For the text-containing cell, return its midpoint in [X, Y] coordinate format. 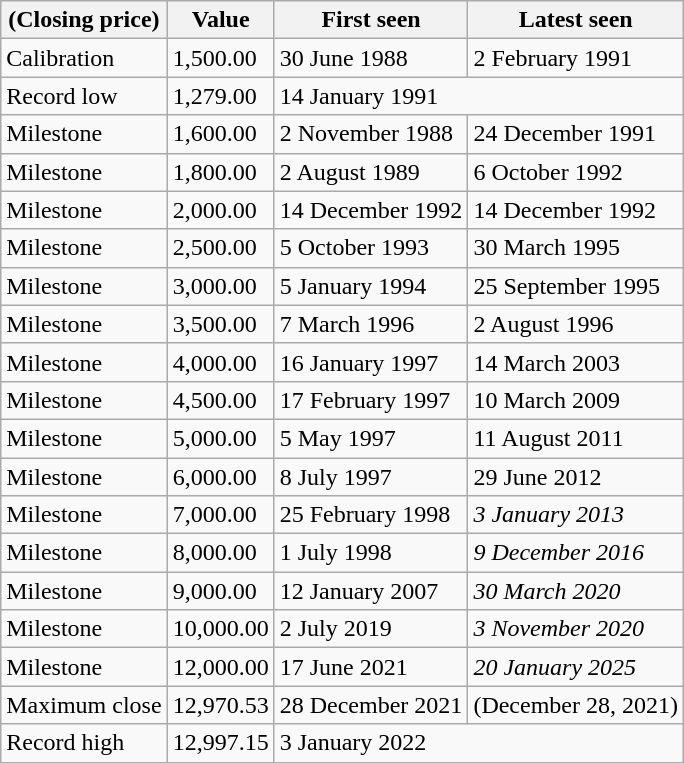
8,000.00 [220, 553]
Record high [84, 743]
Record low [84, 96]
24 December 1991 [576, 134]
Maximum close [84, 705]
17 February 1997 [371, 400]
2,500.00 [220, 248]
30 June 1988 [371, 58]
6 October 1992 [576, 172]
3 January 2022 [478, 743]
5,000.00 [220, 438]
12,000.00 [220, 667]
1,800.00 [220, 172]
12 January 2007 [371, 591]
4,500.00 [220, 400]
6,000.00 [220, 477]
10 March 2009 [576, 400]
2 November 1988 [371, 134]
8 July 1997 [371, 477]
2,000.00 [220, 210]
3 January 2013 [576, 515]
11 August 2011 [576, 438]
9 December 2016 [576, 553]
12,997.15 [220, 743]
2 August 1996 [576, 324]
Calibration [84, 58]
1,500.00 [220, 58]
30 March 2020 [576, 591]
1 July 1998 [371, 553]
Latest seen [576, 20]
14 January 1991 [478, 96]
9,000.00 [220, 591]
12,970.53 [220, 705]
4,000.00 [220, 362]
29 June 2012 [576, 477]
28 December 2021 [371, 705]
5 January 1994 [371, 286]
2 July 2019 [371, 629]
2 February 1991 [576, 58]
1,279.00 [220, 96]
7 March 1996 [371, 324]
3,500.00 [220, 324]
5 October 1993 [371, 248]
3,000.00 [220, 286]
16 January 1997 [371, 362]
5 May 1997 [371, 438]
1,600.00 [220, 134]
10,000.00 [220, 629]
14 March 2003 [576, 362]
Value [220, 20]
7,000.00 [220, 515]
3 November 2020 [576, 629]
25 September 1995 [576, 286]
First seen [371, 20]
(December 28, 2021) [576, 705]
(Closing price) [84, 20]
30 March 1995 [576, 248]
25 February 1998 [371, 515]
17 June 2021 [371, 667]
2 August 1989 [371, 172]
20 January 2025 [576, 667]
